Identify which cell holds the provided text, then report its (x, y) central coordinate. 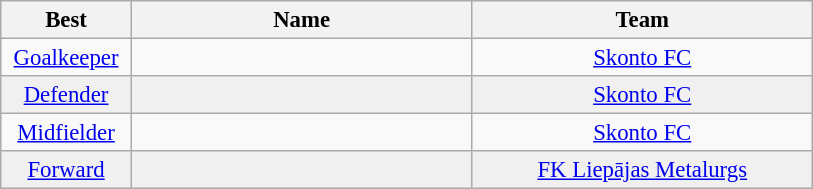
Forward (66, 170)
Name (302, 20)
Best (66, 20)
FK Liepājas Metalurgs (642, 170)
Goalkeeper (66, 58)
Team (642, 20)
Defender (66, 95)
Midfielder (66, 133)
